Capture the cell that displays the provided text and extract its [x, y] central coordinate. 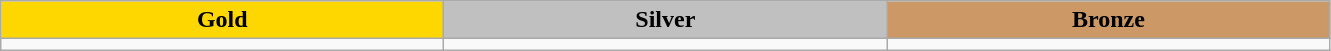
Bronze [1108, 20]
Gold [222, 20]
Silver [666, 20]
